Capture the cell that displays the provided text and extract its [X, Y] central coordinate. 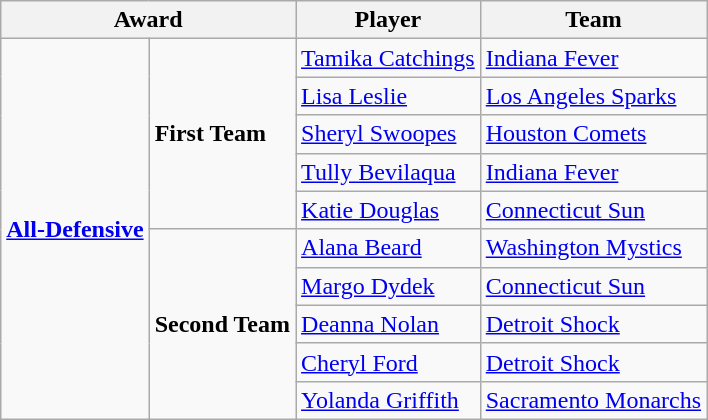
Los Angeles Sparks [593, 96]
First Team [222, 134]
Lisa Leslie [388, 96]
Alana Beard [388, 248]
Cheryl Ford [388, 362]
Houston Comets [593, 134]
Deanna Nolan [388, 324]
Margo Dydek [388, 286]
Tamika Catchings [388, 58]
Player [388, 20]
Washington Mystics [593, 248]
Team [593, 20]
Sacramento Monarchs [593, 400]
Second Team [222, 324]
Katie Douglas [388, 210]
Award [148, 20]
Sheryl Swoopes [388, 134]
Yolanda Griffith [388, 400]
All-Defensive [75, 230]
Tully Bevilaqua [388, 172]
